Detect which cell encompasses the target text, then output its [x, y] center coordinate. 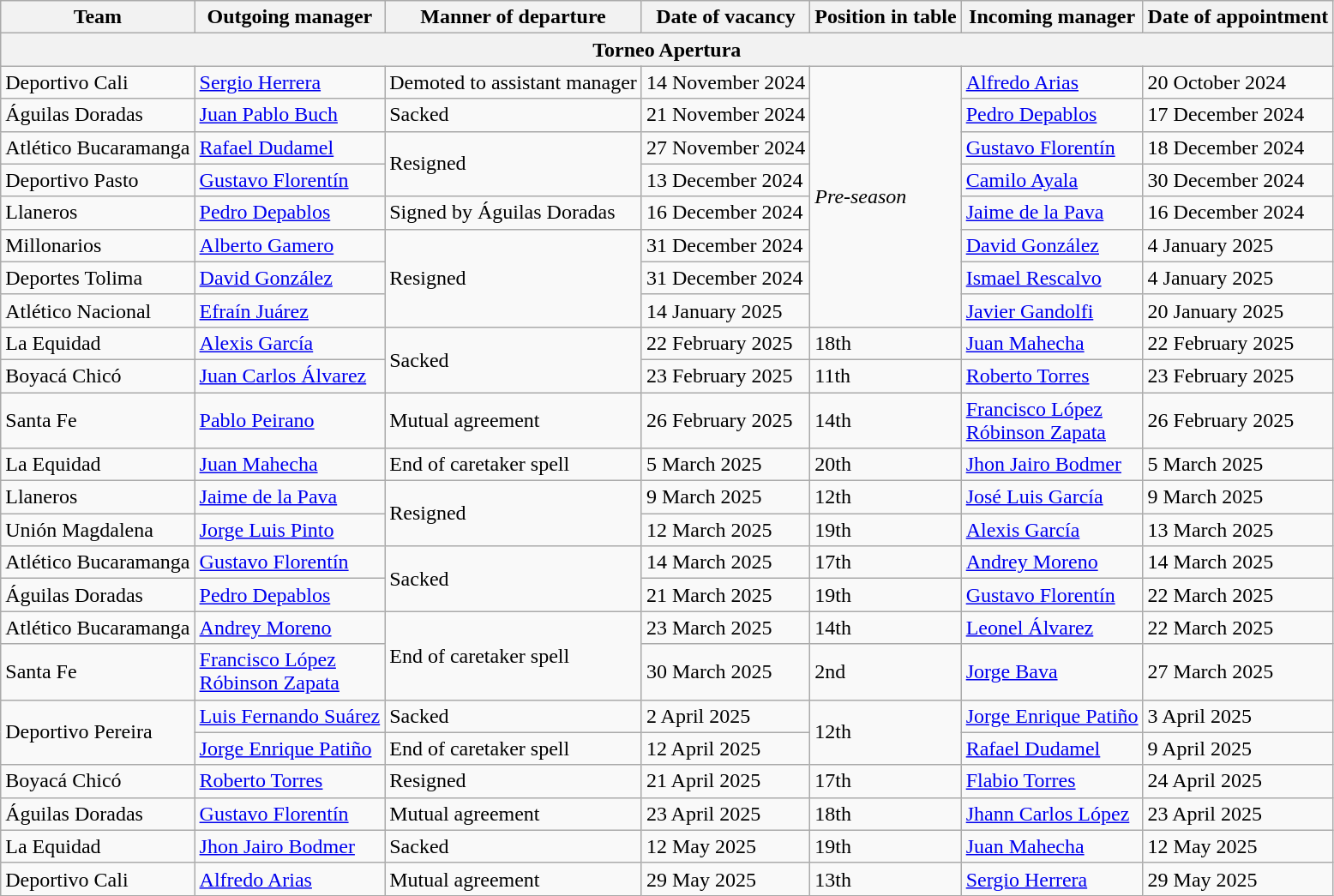
Date of vacancy [725, 17]
23 March 2025 [725, 628]
27 November 2024 [725, 147]
Atlético Nacional [98, 310]
Jhann Carlos López [1052, 814]
Juan Carlos Álvarez [290, 376]
21 March 2025 [725, 595]
Leonel Álvarez [1052, 628]
24 April 2025 [1238, 781]
Ismael Rescalvo [1052, 278]
Jorge Bava [1052, 672]
9 April 2025 [1238, 749]
José Luis García [1052, 497]
27 March 2025 [1238, 672]
Manner of departure [514, 17]
13 March 2025 [1238, 530]
Date of appointment [1238, 17]
Deportes Tolima [98, 278]
30 December 2024 [1238, 180]
Pre-season [886, 196]
20 January 2025 [1238, 310]
12 April 2025 [725, 749]
3 April 2025 [1238, 716]
Jorge Luis Pinto [290, 530]
2nd [886, 672]
Unión Magdalena [98, 530]
13 December 2024 [725, 180]
Efraín Juárez [290, 310]
20 October 2024 [1238, 82]
Juan Pablo Buch [290, 115]
Torneo Apertura [667, 50]
Pablo Peirano [290, 420]
18 December 2024 [1238, 147]
20th [886, 465]
2 April 2025 [725, 716]
Deportivo Pasto [98, 180]
Team [98, 17]
Demoted to assistant manager [514, 82]
30 March 2025 [725, 672]
21 November 2024 [725, 115]
Flabio Torres [1052, 781]
11th [886, 376]
Outgoing manager [290, 17]
Javier Gandolfi [1052, 310]
14 November 2024 [725, 82]
12 March 2025 [725, 530]
13th [886, 879]
14 January 2025 [725, 310]
Signed by Águilas Doradas [514, 213]
Millonarios [98, 245]
Deportivo Pereira [98, 732]
Position in table [886, 17]
Luis Fernando Suárez [290, 716]
21 April 2025 [725, 781]
Alberto Gamero [290, 245]
Camilo Ayala [1052, 180]
Incoming manager [1052, 17]
17 December 2024 [1238, 115]
